Detect which cell encompasses the target text, then output its [X, Y] center coordinate. 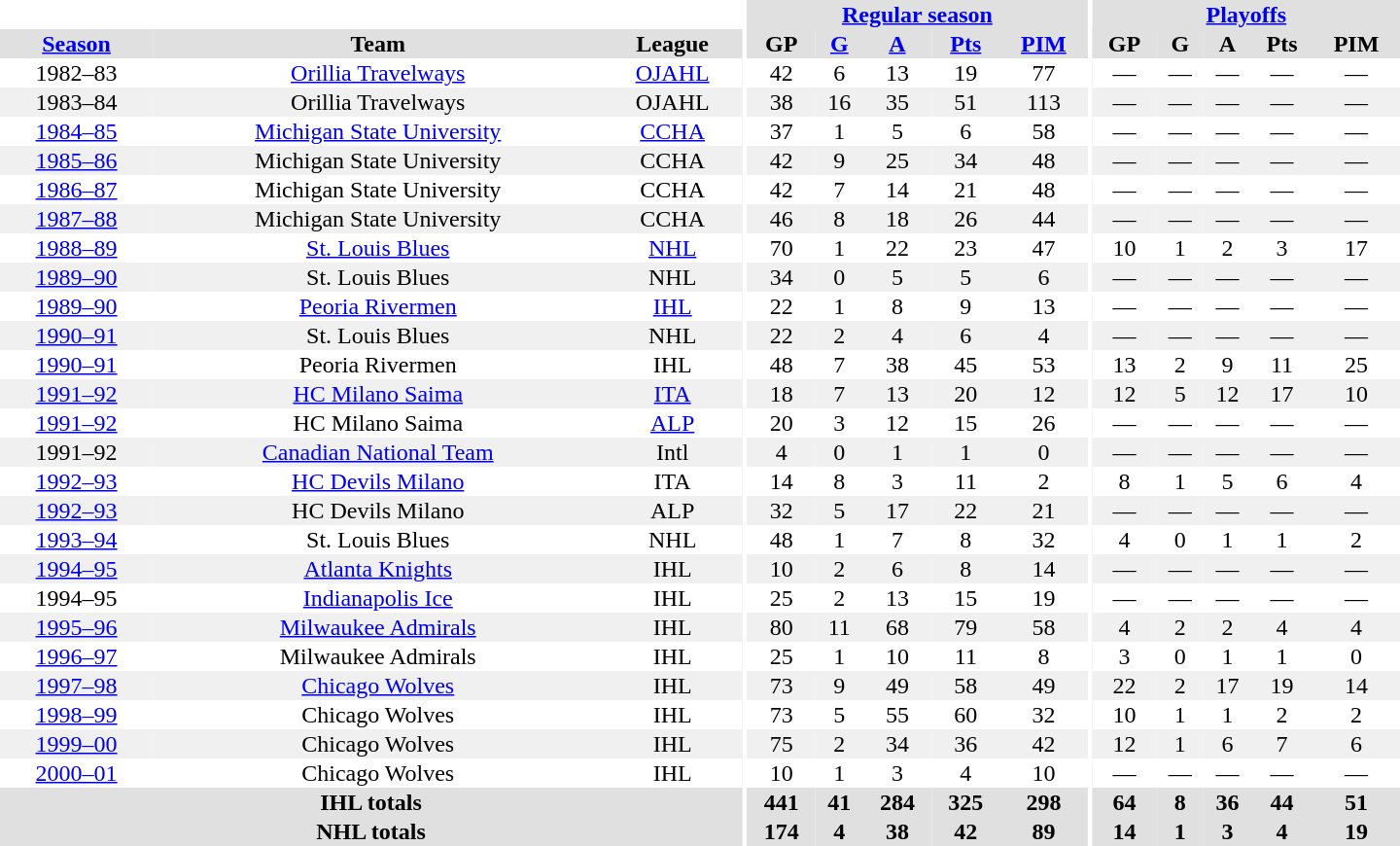
89 [1044, 831]
45 [965, 365]
NHL totals [371, 831]
1996–97 [76, 656]
1984–85 [76, 131]
37 [781, 131]
80 [781, 627]
1983–84 [76, 102]
64 [1125, 802]
41 [840, 802]
70 [781, 248]
1988–89 [76, 248]
60 [965, 715]
IHL totals [371, 802]
79 [965, 627]
1987–88 [76, 219]
Playoffs [1246, 15]
1986–87 [76, 190]
Team [377, 44]
174 [781, 831]
Season [76, 44]
1997–98 [76, 686]
53 [1044, 365]
23 [965, 248]
68 [897, 627]
Indianapolis Ice [377, 598]
16 [840, 102]
Atlanta Knights [377, 569]
League [673, 44]
1993–94 [76, 540]
113 [1044, 102]
35 [897, 102]
1985–86 [76, 160]
441 [781, 802]
Canadian National Team [377, 452]
1995–96 [76, 627]
298 [1044, 802]
1999–00 [76, 744]
47 [1044, 248]
77 [1044, 73]
Intl [673, 452]
Regular season [917, 15]
325 [965, 802]
2000–01 [76, 773]
55 [897, 715]
75 [781, 744]
284 [897, 802]
46 [781, 219]
1982–83 [76, 73]
1998–99 [76, 715]
